Capture the cell that displays the provided text and extract its (X, Y) central coordinate. 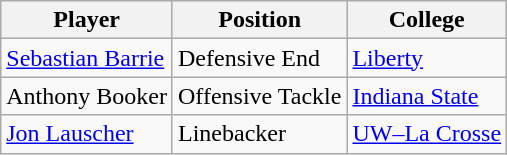
Defensive End (259, 58)
Linebacker (259, 134)
Jon Lauscher (87, 134)
UW–La Crosse (427, 134)
Position (259, 20)
Anthony Booker (87, 96)
College (427, 20)
Indiana State (427, 96)
Offensive Tackle (259, 96)
Sebastian Barrie (87, 58)
Liberty (427, 58)
Player (87, 20)
